Output the (X, Y) coordinate of the center of the cell containing the given text.  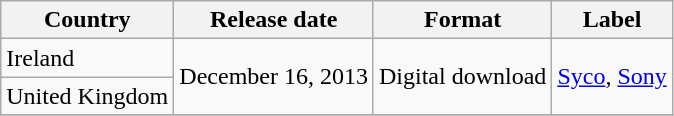
Label (612, 20)
Release date (274, 20)
Country (88, 20)
Ireland (88, 58)
Digital download (462, 77)
Syco, Sony (612, 77)
Format (462, 20)
December 16, 2013 (274, 77)
United Kingdom (88, 96)
